Find where the given text appears and provide that cell's center as [x, y] coordinate. 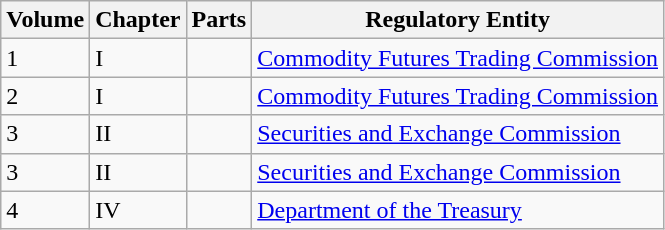
Regulatory Entity [458, 20]
Parts [219, 20]
2 [46, 96]
4 [46, 210]
Department of the Treasury [458, 210]
Chapter [138, 20]
IV [138, 210]
Volume [46, 20]
1 [46, 58]
